Provide the [x, y] coordinate of the cell's center where the given text is located.  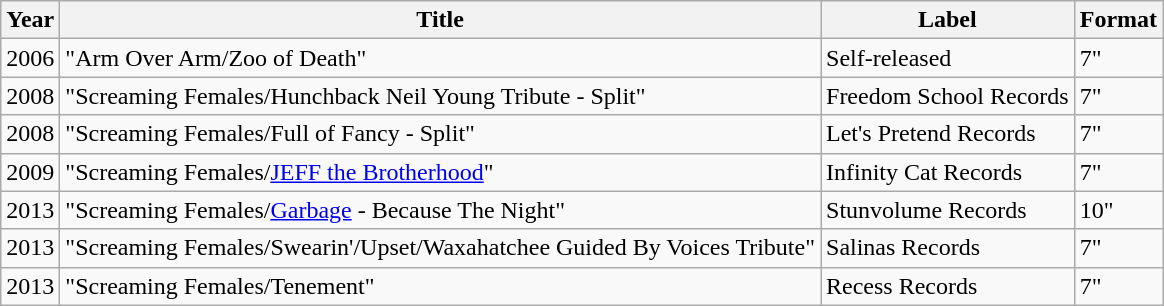
Stunvolume Records [947, 210]
Year [30, 20]
Format [1118, 20]
Infinity Cat Records [947, 172]
10" [1118, 210]
"Arm Over Arm/Zoo of Death" [440, 58]
2006 [30, 58]
"Screaming Females/Swearin'/Upset/Waxahatchee Guided By Voices Tribute" [440, 248]
Self-released [947, 58]
"Screaming Females/Tenement" [440, 286]
Label [947, 20]
Title [440, 20]
Freedom School Records [947, 96]
Recess Records [947, 286]
"Screaming Females/Hunchback Neil Young Tribute - Split" [440, 96]
Let's Pretend Records [947, 134]
"Screaming Females/Garbage - Because The Night" [440, 210]
"Screaming Females/Full of Fancy - Split" [440, 134]
2009 [30, 172]
Salinas Records [947, 248]
"Screaming Females/JEFF the Brotherhood" [440, 172]
